Output the [x, y] coordinate of the center of the cell containing the given text.  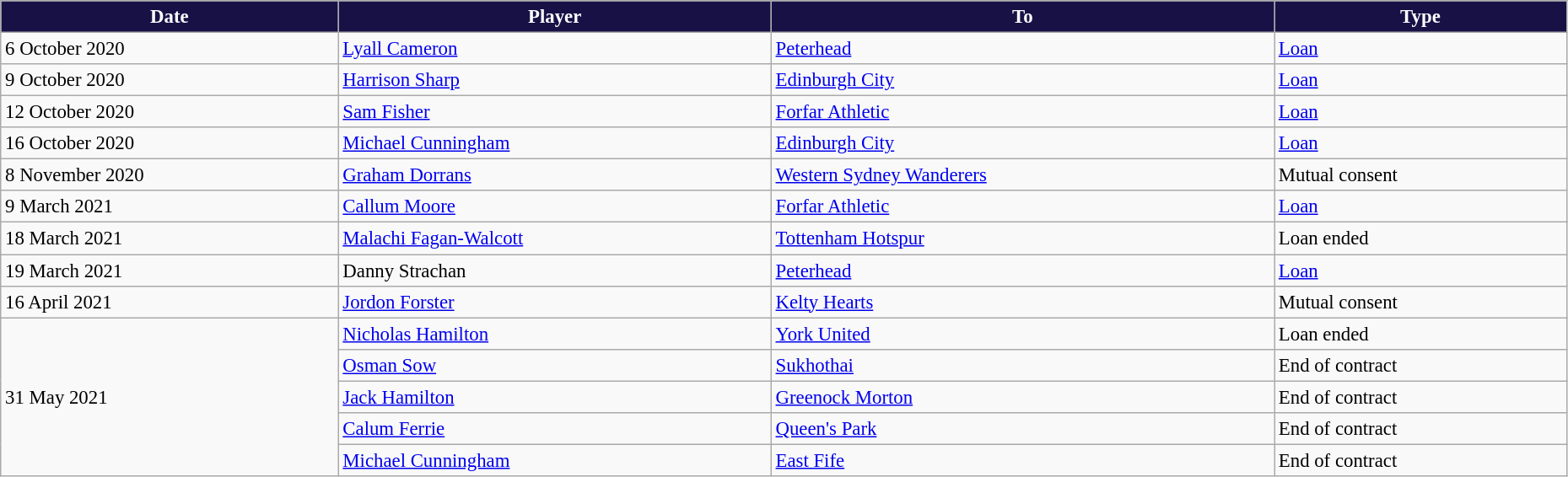
31 May 2021 [170, 397]
12 October 2020 [170, 112]
Tottenham Hotspur [1022, 238]
Jordon Forster [555, 302]
Malachi Fagan-Walcott [555, 238]
18 March 2021 [170, 238]
Type [1420, 17]
Jack Hamilton [555, 397]
Nicholas Hamilton [555, 334]
Calum Ferrie [555, 429]
8 November 2020 [170, 175]
Lyall Cameron [555, 49]
Callum Moore [555, 206]
Queen's Park [1022, 429]
Kelty Hearts [1022, 302]
16 April 2021 [170, 302]
Graham Dorrans [555, 175]
16 October 2020 [170, 143]
Osman Sow [555, 365]
Sukhothai [1022, 365]
Western Sydney Wanderers [1022, 175]
York United [1022, 334]
Date [170, 17]
Harrison Sharp [555, 80]
Sam Fisher [555, 112]
East Fife [1022, 460]
9 October 2020 [170, 80]
Danny Strachan [555, 271]
9 March 2021 [170, 206]
19 March 2021 [170, 271]
To [1022, 17]
Player [555, 17]
6 October 2020 [170, 49]
Greenock Morton [1022, 397]
